Return the (x, y) coordinate for the center point of the cell that contains the specified text.  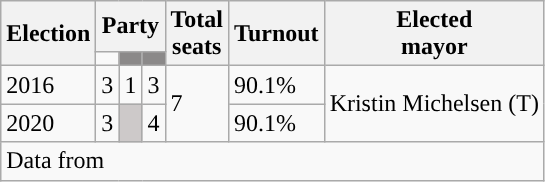
Kristin Michelsen (T) (434, 104)
Turnout (277, 34)
1 (130, 85)
Election (48, 34)
Data from (273, 161)
2016 (48, 85)
4 (154, 123)
Electedmayor (434, 34)
7 (197, 104)
2020 (48, 123)
Totalseats (197, 34)
Party (130, 26)
